Pinpoint the cell where the given text exists, returning its [x, y] midpoint coordinate. 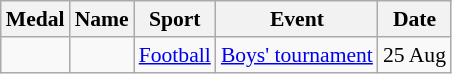
Date [414, 19]
Boys' tournament [297, 55]
Football [175, 55]
25 Aug [414, 55]
Name [102, 19]
Sport [175, 19]
Event [297, 19]
Medal [36, 19]
